Capture the cell that displays the provided text and extract its (x, y) central coordinate. 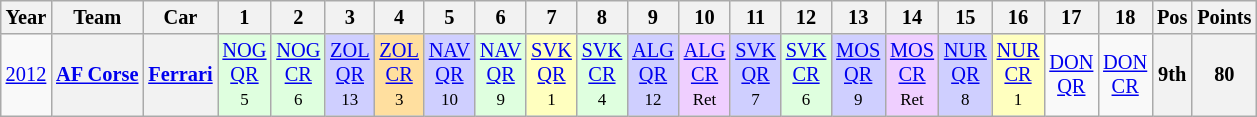
Pos (1172, 17)
ALGQR12 (653, 75)
Points (1224, 17)
ZOLCR3 (400, 75)
NURCR1 (1018, 75)
NOGQR5 (245, 75)
MOSQR9 (858, 75)
5 (450, 17)
16 (1018, 17)
17 (1071, 17)
MOSCRRet (912, 75)
9th (1172, 75)
Ferrari (180, 75)
DONCR (1125, 75)
7 (551, 17)
10 (705, 17)
Year (26, 17)
NAVQR10 (450, 75)
11 (755, 17)
NOGCR6 (298, 75)
NAVQR9 (500, 75)
14 (912, 17)
12 (806, 17)
ZOLQR13 (350, 75)
DONQR (1071, 75)
8 (602, 17)
SVKCR4 (602, 75)
18 (1125, 17)
SVKQR1 (551, 75)
SVKCR6 (806, 75)
1 (245, 17)
ALGCRRet (705, 75)
6 (500, 17)
80 (1224, 75)
Team (97, 17)
13 (858, 17)
2012 (26, 75)
NURQR8 (966, 75)
9 (653, 17)
SVKQR7 (755, 75)
Car (180, 17)
4 (400, 17)
3 (350, 17)
AF Corse (97, 75)
2 (298, 17)
15 (966, 17)
